Search for the cell housing the specified text and yield its (X, Y) center coordinate. 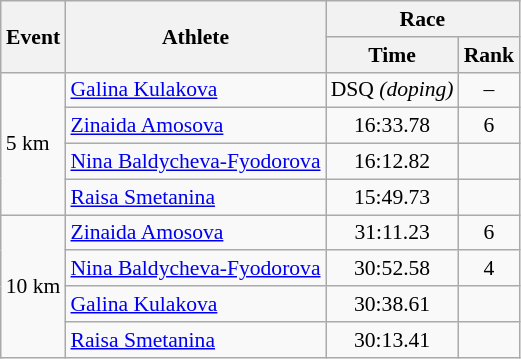
– (490, 90)
Race (423, 19)
30:38.61 (392, 304)
10 km (34, 286)
16:33.78 (392, 126)
16:12.82 (392, 162)
DSQ (doping) (392, 90)
Event (34, 36)
Athlete (195, 36)
Rank (490, 55)
4 (490, 269)
Time (392, 55)
30:52.58 (392, 269)
31:11.23 (392, 233)
15:49.73 (392, 197)
30:13.41 (392, 340)
5 km (34, 143)
